Output the [X, Y] coordinate of the center of the cell containing the given text.  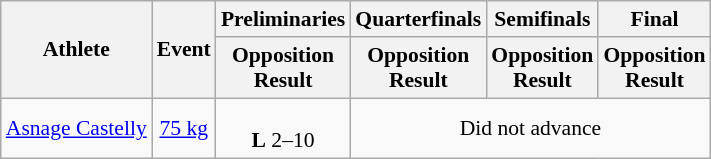
75 kg [184, 128]
Final [654, 19]
Did not advance [530, 128]
Asnage Castelly [76, 128]
L 2–10 [283, 128]
Quarterfinals [418, 19]
Preliminaries [283, 19]
Semifinals [542, 19]
Athlete [76, 50]
Event [184, 50]
